From the cell containing the given text, extract its center point as [x, y] coordinate. 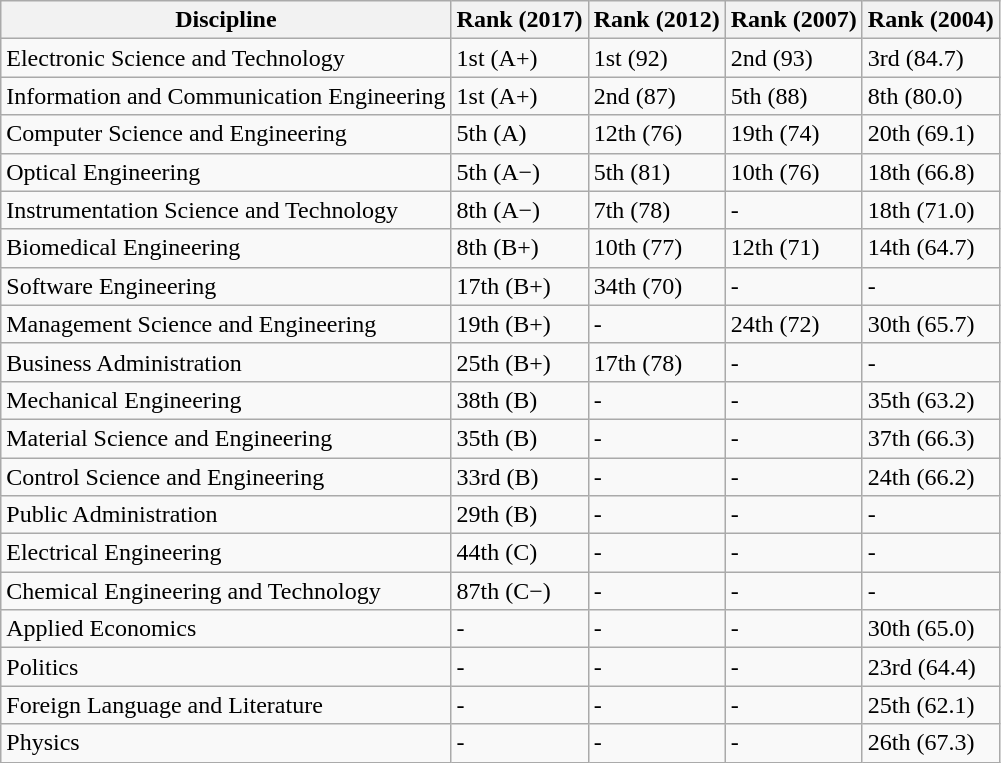
Optical Engineering [226, 172]
35th (B) [520, 438]
17th (78) [656, 362]
37th (66.3) [930, 438]
5th (A−) [520, 172]
10th (76) [794, 172]
Rank (2012) [656, 20]
Physics [226, 743]
87th (C−) [520, 591]
5th (81) [656, 172]
7th (78) [656, 210]
24th (66.2) [930, 477]
Politics [226, 667]
Rank (2007) [794, 20]
Electrical Engineering [226, 553]
Foreign Language and Literature [226, 705]
Chemical Engineering and Technology [226, 591]
12th (76) [656, 134]
Management Science and Engineering [226, 324]
17th (B+) [520, 286]
38th (B) [520, 400]
30th (65.0) [930, 629]
2nd (87) [656, 96]
Computer Science and Engineering [226, 134]
34th (70) [656, 286]
Discipline [226, 20]
19th (74) [794, 134]
26th (67.3) [930, 743]
29th (B) [520, 515]
23rd (64.4) [930, 667]
Electronic Science and Technology [226, 58]
Control Science and Engineering [226, 477]
Applied Economics [226, 629]
12th (71) [794, 248]
25th (B+) [520, 362]
Software Engineering [226, 286]
1st (92) [656, 58]
Biomedical Engineering [226, 248]
5th (A) [520, 134]
44th (C) [520, 553]
24th (72) [794, 324]
14th (64.7) [930, 248]
25th (62.1) [930, 705]
20th (69.1) [930, 134]
8th (80.0) [930, 96]
3rd (84.7) [930, 58]
Public Administration [226, 515]
Business Administration [226, 362]
18th (71.0) [930, 210]
Information and Communication Engineering [226, 96]
35th (63.2) [930, 400]
10th (77) [656, 248]
Instrumentation Science and Technology [226, 210]
33rd (B) [520, 477]
19th (B+) [520, 324]
8th (B+) [520, 248]
Rank (2004) [930, 20]
2nd (93) [794, 58]
18th (66.8) [930, 172]
Mechanical Engineering [226, 400]
Rank (2017) [520, 20]
Material Science and Engineering [226, 438]
5th (88) [794, 96]
30th (65.7) [930, 324]
8th (A−) [520, 210]
